Determine the (X, Y) coordinate at the center of the cell enclosing the given text.  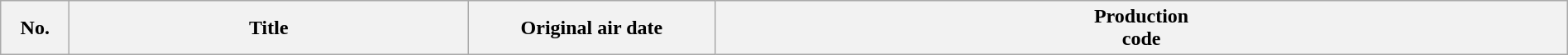
Title (269, 28)
No. (35, 28)
Productioncode (1141, 28)
Original air date (592, 28)
